Capture the cell that displays the provided text and extract its (X, Y) central coordinate. 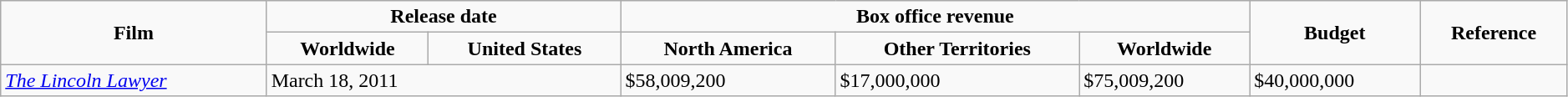
Budget (1335, 33)
$40,000,000 (1335, 80)
March 18, 2011 (444, 80)
Release date (444, 17)
United States (525, 48)
Other Territories (957, 48)
North America (728, 48)
$58,009,200 (728, 80)
The Lincoln Lawyer (134, 80)
$17,000,000 (957, 80)
Film (134, 33)
$75,009,200 (1165, 80)
Box office revenue (936, 17)
Reference (1494, 33)
